Output the (X, Y) coordinate of the center of the cell containing the given text.  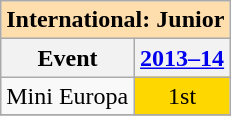
2013–14 (182, 58)
1st (182, 96)
Mini Europa (68, 96)
International: Junior (116, 20)
Event (68, 58)
